Determine the (x, y) coordinate at the center of the cell enclosing the given text.  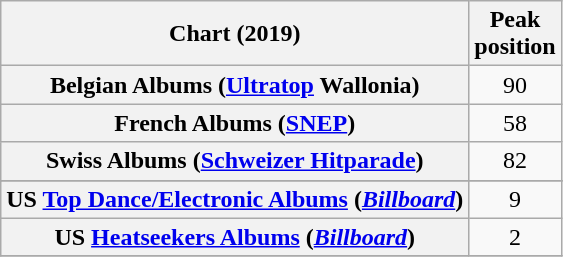
Swiss Albums (Schweizer Hitparade) (235, 161)
2 (515, 237)
French Albums (SNEP) (235, 123)
Belgian Albums (Ultratop Wallonia) (235, 85)
58 (515, 123)
9 (515, 199)
US Top Dance/Electronic Albums (Billboard) (235, 199)
90 (515, 85)
US Heatseekers Albums (Billboard) (235, 237)
Peakposition (515, 34)
82 (515, 161)
Chart (2019) (235, 34)
